Output the [x, y] coordinate of the center of the cell containing the given text.  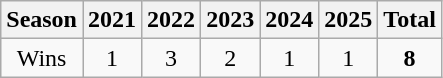
Season [42, 20]
2 [230, 58]
8 [410, 58]
2021 [112, 20]
2024 [290, 20]
2022 [172, 20]
2023 [230, 20]
3 [172, 58]
Total [410, 20]
Wins [42, 58]
2025 [348, 20]
